Return the [X, Y] coordinate for the center point of the cell that contains the specified text.  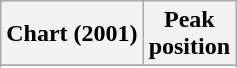
Chart (2001) [72, 34]
Peakposition [189, 34]
